Output the (x, y) coordinate of the center of the cell containing the given text.  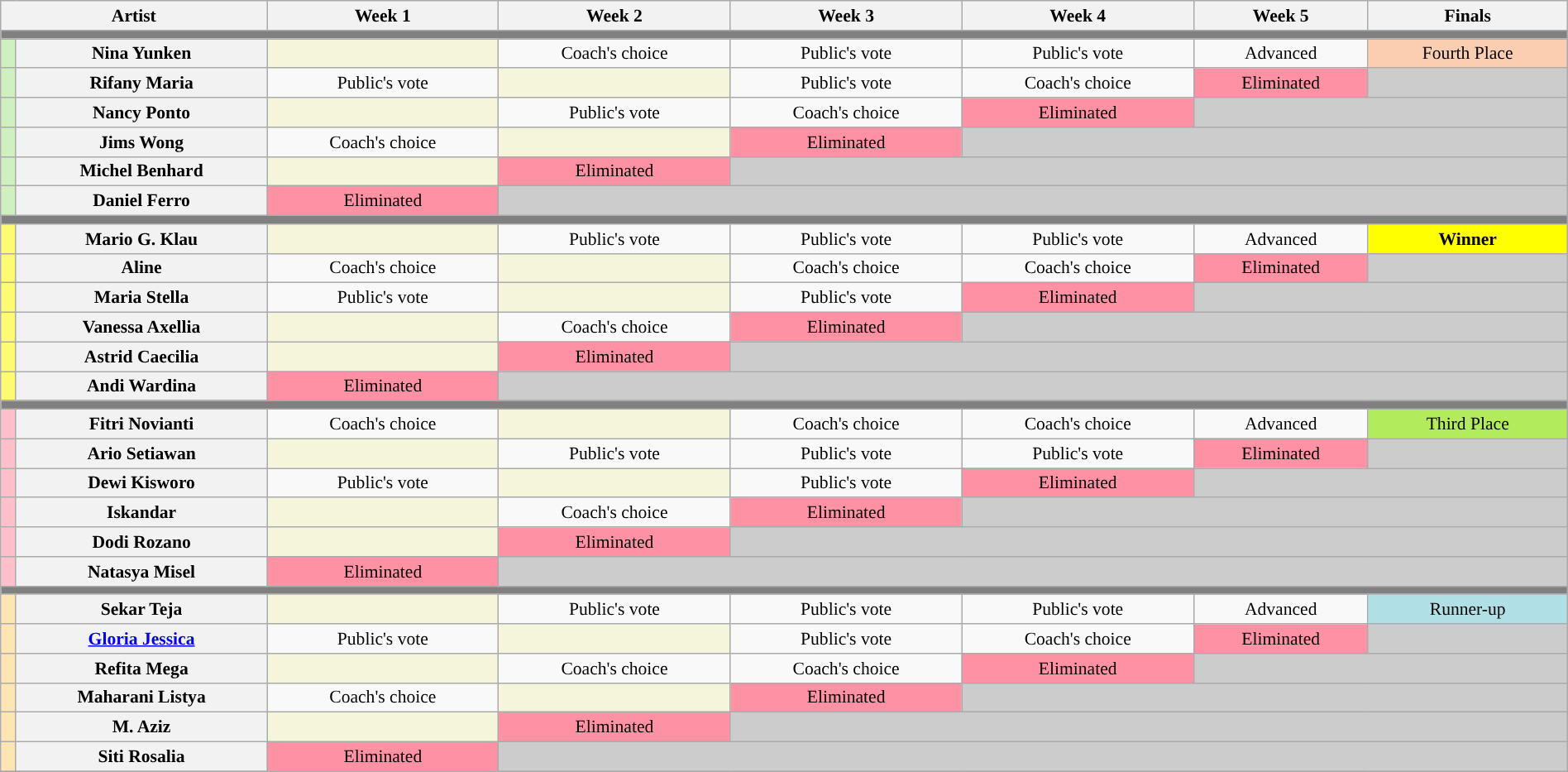
Iskandar (141, 513)
Mario G. Klau (141, 239)
Nina Yunken (141, 54)
Week 2 (614, 16)
Artist (134, 16)
Dewi Kisworo (141, 483)
Maharani Listya (141, 698)
Winner (1467, 239)
Week 1 (383, 16)
Third Place (1467, 424)
Maria Stella (141, 298)
Refita Mega (141, 669)
Aline (141, 268)
Siti Rosalia (141, 757)
Nancy Ponto (141, 113)
Jims Wong (141, 142)
Andi Wardina (141, 386)
Vanessa Axellia (141, 328)
Week 3 (846, 16)
Ario Setiawan (141, 453)
Natasya Misel (141, 572)
Dodi Rozano (141, 542)
Gloria Jessica (141, 639)
Astrid Caecilia (141, 357)
M. Aziz (141, 727)
Fitri Novianti (141, 424)
Runner-up (1467, 610)
Michel Benhard (141, 171)
Week 5 (1280, 16)
Week 4 (1078, 16)
Sekar Teja (141, 610)
Rifany Maria (141, 84)
Finals (1467, 16)
Fourth Place (1467, 54)
Daniel Ferro (141, 201)
